Identify which cell holds the provided text, then report its (x, y) central coordinate. 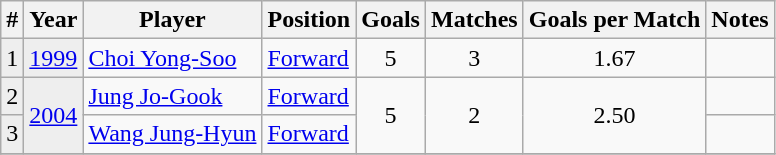
1 (12, 58)
Notes (740, 20)
Year (54, 20)
Player (172, 20)
2.50 (614, 115)
2004 (54, 115)
Choi Yong-Soo (172, 58)
Goals (391, 20)
Position (309, 20)
# (12, 20)
Jung Jo-Gook (172, 96)
Wang Jung-Hyun (172, 134)
1.67 (614, 58)
Matches (474, 20)
1999 (54, 58)
Goals per Match (614, 20)
